Identify which cell holds the provided text, then report its [X, Y] central coordinate. 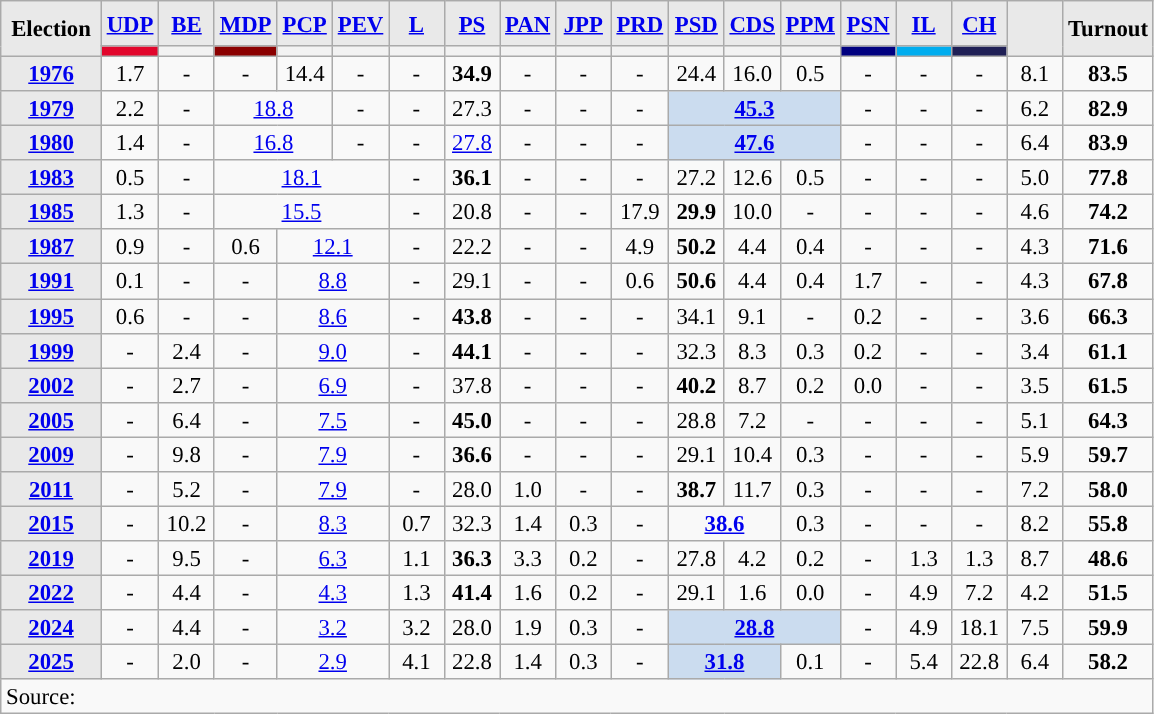
9.8 [187, 454]
38.6 [725, 524]
BE [187, 24]
2005 [52, 420]
4.6 [1035, 212]
50.2 [697, 248]
9.5 [187, 558]
55.8 [1108, 524]
1979 [52, 108]
20.8 [472, 212]
59.7 [1108, 454]
5.9 [1035, 454]
61.1 [1108, 350]
1.9 [528, 628]
12.1 [333, 248]
48.6 [1108, 558]
1.0 [528, 490]
51.5 [1108, 592]
2009 [52, 454]
47.6 [755, 144]
3.6 [1035, 316]
PSD [697, 24]
36.1 [472, 178]
36.3 [472, 558]
58.2 [1108, 662]
38.7 [697, 490]
83.9 [1108, 144]
36.6 [472, 454]
34.1 [697, 316]
3.5 [1035, 386]
64.3 [1108, 420]
PAN [528, 24]
2024 [52, 628]
IL [924, 24]
PPM [810, 24]
0.7 [417, 524]
41.4 [472, 592]
CDS [752, 24]
MDP [245, 24]
8.8 [333, 282]
8.2 [1035, 524]
3.4 [1035, 350]
1985 [52, 212]
16.8 [273, 144]
1987 [52, 248]
10.0 [752, 212]
11.7 [752, 490]
PS [472, 24]
82.9 [1108, 108]
JPP [584, 24]
1995 [52, 316]
50.6 [697, 282]
6.2 [1035, 108]
83.5 [1108, 74]
44.1 [472, 350]
4.1 [417, 662]
74.2 [1108, 212]
1.1 [417, 558]
24.4 [697, 74]
L [417, 24]
6.3 [333, 558]
0.9 [130, 248]
1991 [52, 282]
40.2 [697, 386]
3.3 [528, 558]
1983 [52, 178]
1980 [52, 144]
2.2 [130, 108]
27.3 [472, 108]
18.8 [273, 108]
27.2 [697, 178]
34.9 [472, 74]
17.9 [640, 212]
6.9 [333, 386]
22.2 [472, 248]
66.3 [1108, 316]
45.3 [755, 108]
29.9 [697, 212]
61.5 [1108, 386]
2.4 [187, 350]
2.7 [187, 386]
5.4 [924, 662]
45.0 [472, 420]
37.8 [472, 386]
2019 [52, 558]
9.1 [752, 316]
PRD [640, 24]
UDP [130, 24]
8.1 [1035, 74]
31.8 [725, 662]
16.0 [752, 74]
Turnout [1108, 29]
9.0 [333, 350]
2.9 [333, 662]
2011 [52, 490]
Election [52, 29]
15.5 [301, 212]
71.6 [1108, 248]
5.1 [1035, 420]
43.8 [472, 316]
14.4 [305, 74]
PCP [305, 24]
1976 [52, 74]
67.8 [1108, 282]
2025 [52, 662]
1999 [52, 350]
8.6 [333, 316]
58.0 [1108, 490]
77.8 [1108, 178]
12.6 [752, 178]
PSN [868, 24]
2002 [52, 386]
5.2 [187, 490]
2022 [52, 592]
2015 [52, 524]
10.2 [187, 524]
2.0 [187, 662]
PEV [360, 24]
5.0 [1035, 178]
10.4 [752, 454]
59.9 [1108, 628]
CH [979, 24]
Source: [578, 696]
